Find where the given text appears and provide that cell's center as [x, y] coordinate. 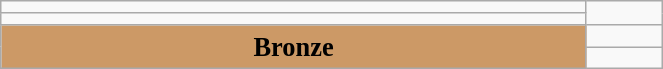
Bronze [294, 46]
